Detect which cell encompasses the target text, then output its [X, Y] center coordinate. 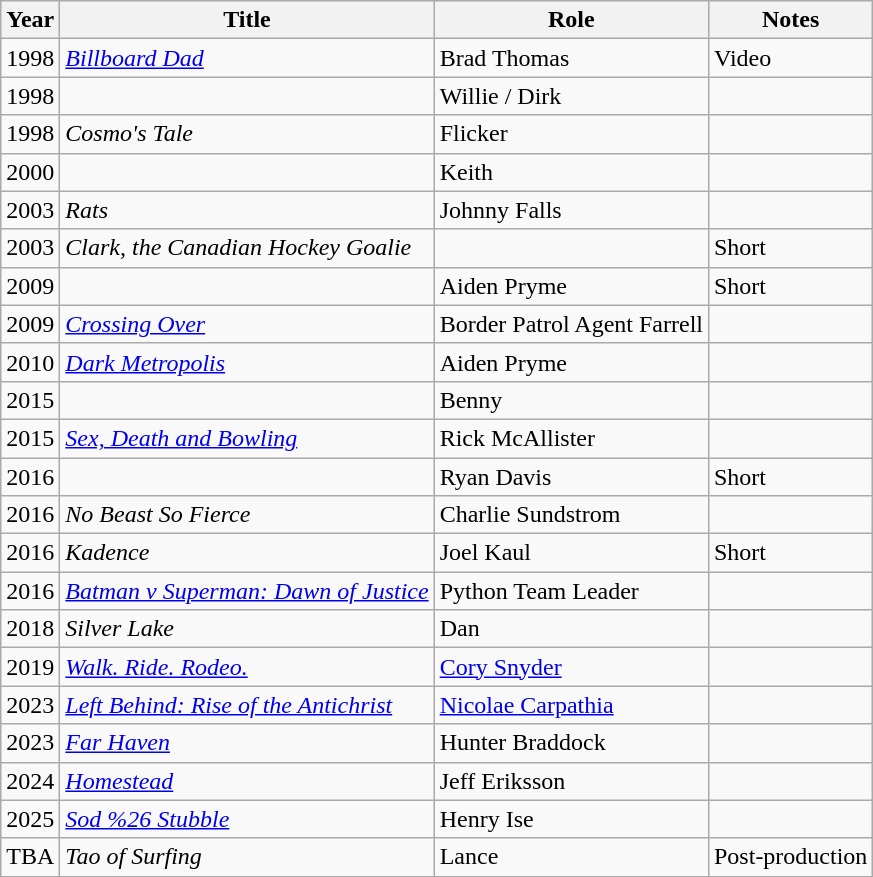
Brad Thomas [571, 58]
Python Team Leader [571, 591]
Dan [571, 629]
Flicker [571, 134]
Cosmo's Tale [247, 134]
Year [30, 20]
Jeff Eriksson [571, 781]
Keith [571, 172]
2019 [30, 667]
2024 [30, 781]
Batman v Superman: Dawn of Justice [247, 591]
Post-production [790, 857]
Video [790, 58]
Willie / Dirk [571, 96]
Clark, the Canadian Hockey Goalie [247, 248]
Lance [571, 857]
Tao of Surfing [247, 857]
Charlie Sundstrom [571, 515]
Border Patrol Agent Farrell [571, 324]
Left Behind: Rise of the Antichrist [247, 705]
2010 [30, 362]
Silver Lake [247, 629]
Billboard Dad [247, 58]
Joel Kaul [571, 553]
Dark Metropolis [247, 362]
Ryan Davis [571, 477]
Kadence [247, 553]
Hunter Braddock [571, 743]
Cory Snyder [571, 667]
Walk. Ride. Rodeo. [247, 667]
Benny [571, 400]
Title [247, 20]
Far Haven [247, 743]
Sod %26 Stubble [247, 819]
Rick McAllister [571, 438]
Rats [247, 210]
No Beast So Fierce [247, 515]
Johnny Falls [571, 210]
Henry Ise [571, 819]
Nicolae Carpathia [571, 705]
Notes [790, 20]
2025 [30, 819]
Crossing Over [247, 324]
2000 [30, 172]
Role [571, 20]
Sex, Death and Bowling [247, 438]
2018 [30, 629]
TBA [30, 857]
Homestead [247, 781]
